Extract the [X, Y] coordinate from the center of the cell holding the provided text.  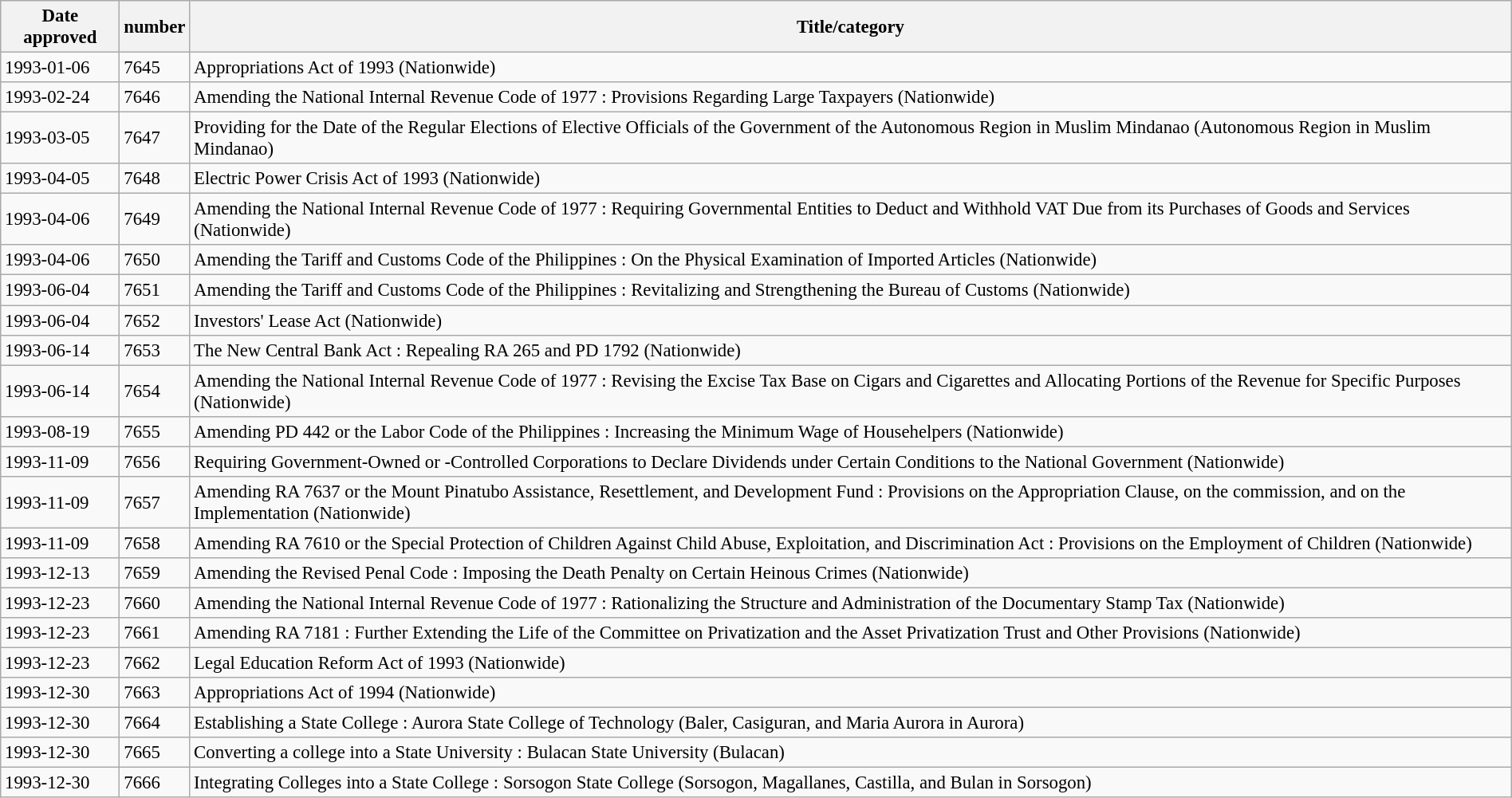
7652 [155, 320]
7666 [155, 783]
7658 [155, 543]
7651 [155, 290]
Appropriations Act of 1993 (Nationwide) [850, 68]
1993-08-19 [61, 431]
Amending the National Internal Revenue Code of 1977 : Rationalizing the Structure and Administration of the Documentary Stamp Tax (Nationwide) [850, 603]
Investors' Lease Act (Nationwide) [850, 320]
7648 [155, 179]
number [155, 27]
7664 [155, 723]
Title/category [850, 27]
7656 [155, 462]
7659 [155, 573]
Establishing a State College : Aurora State College of Technology (Baler, Casiguran, and Maria Aurora in Aurora) [850, 723]
7665 [155, 753]
7646 [155, 97]
7662 [155, 663]
Amending the Tariff and Customs Code of the Philippines : Revitalizing and Strengthening the Bureau of Customs (Nationwide) [850, 290]
1993-02-24 [61, 97]
1993-03-05 [61, 139]
Amending the National Internal Revenue Code of 1977 : Provisions Regarding Large Taxpayers (Nationwide) [850, 97]
1993-12-13 [61, 573]
7645 [155, 68]
Legal Education Reform Act of 1993 (Nationwide) [850, 663]
1993-01-06 [61, 68]
7655 [155, 431]
Amending PD 442 or the Labor Code of the Philippines : Increasing the Minimum Wage of Househelpers (Nationwide) [850, 431]
7649 [155, 220]
Requiring Government-Owned or -Controlled Corporations to Declare Dividends under Certain Conditions to the National Government (Nationwide) [850, 462]
The New Central Bank Act : Repealing RA 265 and PD 1792 (Nationwide) [850, 350]
Integrating Colleges into a State College : Sorsogon State College (Sorsogon, Magallanes, Castilla, and Bulan in Sorsogon) [850, 783]
1993-04-05 [61, 179]
7654 [155, 391]
7661 [155, 633]
Amending RA 7181 : Further Extending the Life of the Committee on Privatization and the Asset Privatization Trust and Other Provisions (Nationwide) [850, 633]
7663 [155, 693]
7650 [155, 261]
Amending the Revised Penal Code : Imposing the Death Penalty on Certain Heinous Crimes (Nationwide) [850, 573]
Date approved [61, 27]
7653 [155, 350]
Appropriations Act of 1994 (Nationwide) [850, 693]
Amending the Tariff and Customs Code of the Philippines : On the Physical Examination of Imported Articles (Nationwide) [850, 261]
7660 [155, 603]
Electric Power Crisis Act of 1993 (Nationwide) [850, 179]
Converting a college into a State University : Bulacan State University (Bulacan) [850, 753]
7657 [155, 502]
7647 [155, 139]
